Find where the given text appears and provide that cell's center as [x, y] coordinate. 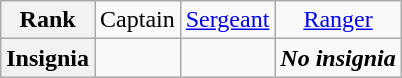
Ranger [338, 20]
Captain [138, 20]
Insignia [48, 58]
Rank [48, 20]
Sergeant [228, 20]
No insignia [338, 58]
